Search for the cell housing the specified text and yield its [X, Y] center coordinate. 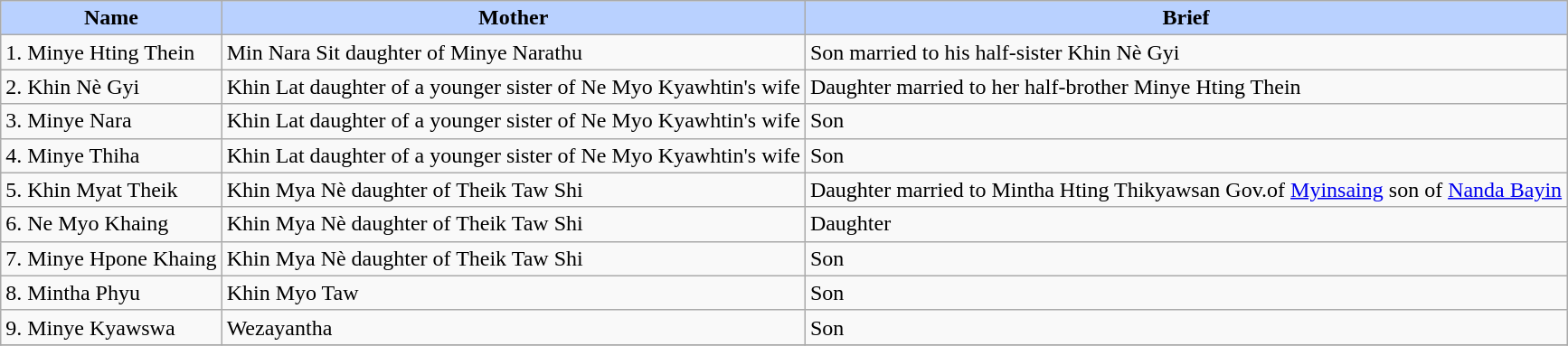
5. Khin Myat Theik [111, 190]
7. Minye Hpone Khaing [111, 258]
6. Ne Myo Khaing [111, 224]
9. Minye Kyawswa [111, 327]
Wezayantha [514, 327]
2. Khin Nè Gyi [111, 87]
8. Mintha Phyu [111, 293]
Mother [514, 18]
Brief [1185, 18]
Son married to his half-sister Khin Nè Gyi [1185, 52]
1. Minye Hting Thein [111, 52]
Name [111, 18]
Min Nara Sit daughter of Minye Narathu [514, 52]
Daughter married to Mintha Hting Thikyawsan Gov.of Myinsaing son of Nanda Bayin [1185, 190]
Daughter [1185, 224]
4. Minye Thiha [111, 155]
Daughter married to her half-brother Minye Hting Thein [1185, 87]
3. Minye Nara [111, 121]
Khin Myo Taw [514, 293]
